For the text-containing cell, return its midpoint in [X, Y] coordinate format. 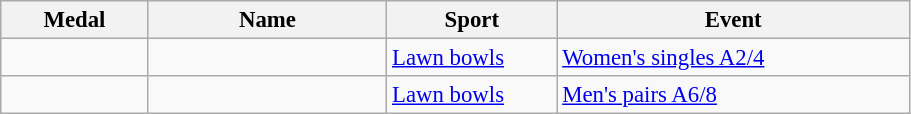
Medal [74, 20]
Women's singles A2/4 [734, 58]
Event [734, 20]
Men's pairs A6/8 [734, 95]
Sport [472, 20]
Name [268, 20]
